Find where the given text appears and provide that cell's center as [x, y] coordinate. 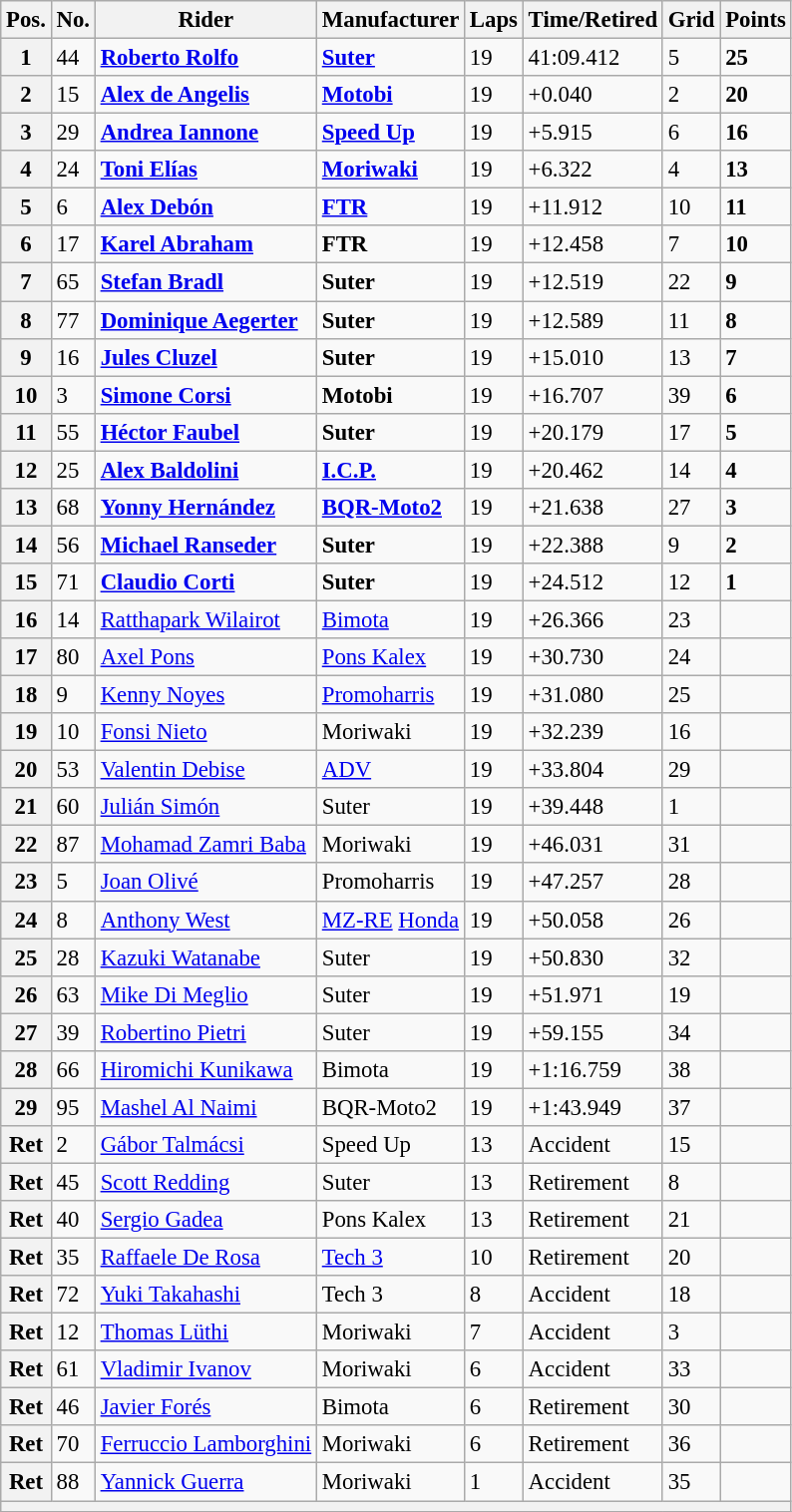
Michael Ranseder [205, 545]
Yonny Hernández [205, 508]
Mohamad Zamri Baba [205, 845]
I.C.P. [390, 470]
56 [73, 545]
Laps [495, 20]
63 [73, 994]
+5.915 [593, 133]
+46.031 [593, 845]
Rider [205, 20]
+1:16.759 [593, 1070]
Robertino Pietri [205, 1032]
Alex Baldolini [205, 470]
45 [73, 1182]
+51.971 [593, 994]
Grid [690, 20]
No. [73, 20]
36 [690, 1445]
MZ-RE Honda [390, 920]
Hiromichi Kunikawa [205, 1070]
77 [73, 320]
Joan Olivé [205, 883]
+33.804 [593, 770]
40 [73, 1220]
68 [73, 508]
Yuki Takahashi [205, 1295]
Roberto Rolfo [205, 58]
Anthony West [205, 920]
65 [73, 282]
ADV [390, 770]
Dominique Aegerter [205, 320]
Simone Corsi [205, 395]
Andrea Iannone [205, 133]
Gábor Talmácsi [205, 1145]
Fonsi Nieto [205, 732]
+12.458 [593, 244]
Time/Retired [593, 20]
Pos. [26, 20]
44 [73, 58]
+30.730 [593, 657]
+39.448 [593, 807]
Points [756, 20]
+47.257 [593, 883]
+50.830 [593, 957]
70 [73, 1445]
66 [73, 1070]
31 [690, 845]
37 [690, 1107]
+59.155 [593, 1032]
+21.638 [593, 508]
Ratthapark Wilairot [205, 619]
+24.512 [593, 582]
Scott Redding [205, 1182]
Karel Abraham [205, 244]
Manufacturer [390, 20]
Julián Simón [205, 807]
Yannick Guerra [205, 1482]
46 [73, 1407]
Thomas Lüthi [205, 1332]
Mike Di Meglio [205, 994]
Ferruccio Lamborghini [205, 1445]
+12.589 [593, 320]
+31.080 [593, 695]
Stefan Bradl [205, 282]
Valentin Debise [205, 770]
Mashel Al Naimi [205, 1107]
+50.058 [593, 920]
87 [73, 845]
+1:43.949 [593, 1107]
+15.010 [593, 357]
80 [73, 657]
Alex Debón [205, 207]
41:09.412 [593, 58]
88 [73, 1482]
+6.322 [593, 170]
53 [73, 770]
+20.179 [593, 432]
+22.388 [593, 545]
+0.040 [593, 95]
+32.239 [593, 732]
Kenny Noyes [205, 695]
Vladimir Ivanov [205, 1369]
+26.366 [593, 619]
33 [690, 1369]
71 [73, 582]
38 [690, 1070]
55 [73, 432]
32 [690, 957]
Axel Pons [205, 657]
61 [73, 1369]
95 [73, 1107]
Claudio Corti [205, 582]
+12.519 [593, 282]
Toni Elías [205, 170]
Kazuki Watanabe [205, 957]
60 [73, 807]
34 [690, 1032]
+16.707 [593, 395]
+20.462 [593, 470]
Alex de Angelis [205, 95]
Javier Forés [205, 1407]
Raffaele De Rosa [205, 1258]
Sergio Gadea [205, 1220]
72 [73, 1295]
30 [690, 1407]
+11.912 [593, 207]
Jules Cluzel [205, 357]
Héctor Faubel [205, 432]
